Pinpoint the cell where the given text exists, returning its (X, Y) midpoint coordinate. 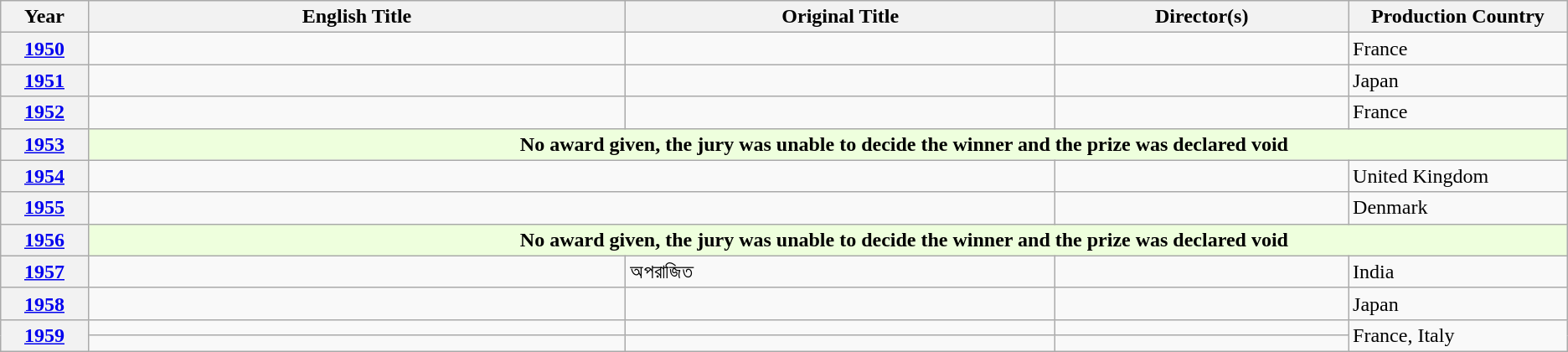
1952 (44, 112)
1958 (44, 303)
1957 (44, 272)
Production Country (1458, 17)
1955 (44, 208)
1956 (44, 240)
English Title (357, 17)
Director(s) (1202, 17)
Year (44, 17)
1953 (44, 144)
India (1458, 272)
অপরাজিত (841, 272)
1954 (44, 176)
France, Italy (1458, 335)
United Kingdom (1458, 176)
Denmark (1458, 208)
1950 (44, 49)
1959 (44, 335)
1951 (44, 80)
Original Title (841, 17)
